Locate the cell with the specified text and output its (X, Y) center coordinate. 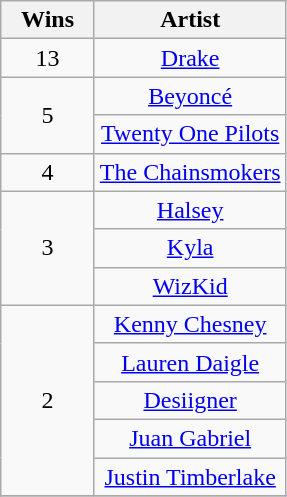
Drake (190, 58)
Twenty One Pilots (190, 134)
2 (48, 400)
Halsey (190, 210)
The Chainsmokers (190, 172)
Beyoncé (190, 96)
WizKid (190, 286)
Justin Timberlake (190, 477)
4 (48, 172)
Desiigner (190, 400)
Wins (48, 20)
3 (48, 248)
13 (48, 58)
Kenny Chesney (190, 324)
Kyla (190, 248)
Juan Gabriel (190, 438)
Artist (190, 20)
5 (48, 115)
Lauren Daigle (190, 362)
